Extract the (X, Y) coordinate from the center of the cell holding the provided text.  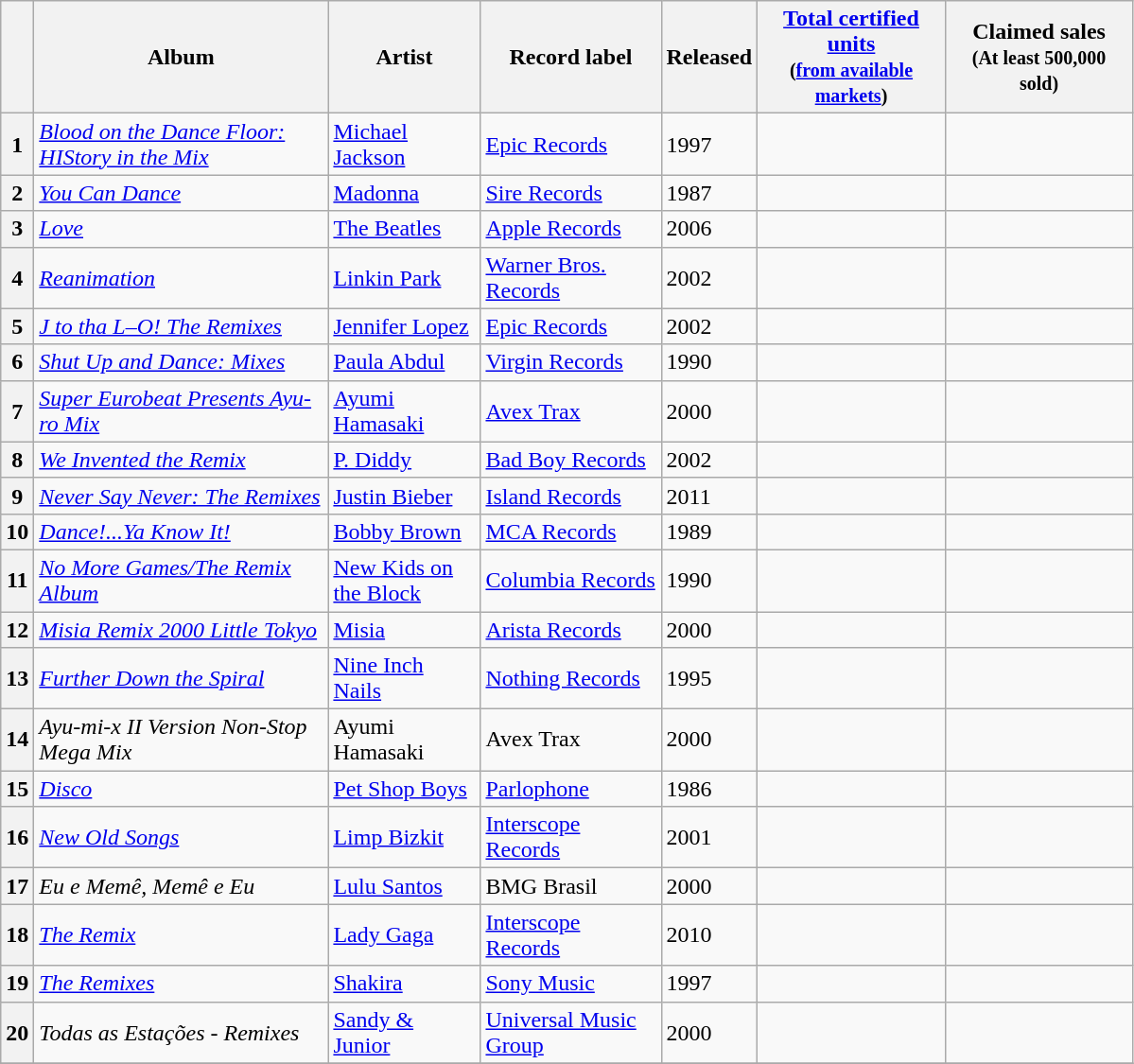
2011 (709, 496)
1989 (709, 532)
Linkin Park (405, 278)
Ayu-mi-x II Version Non-Stop Mega Mix (182, 740)
Disco (182, 789)
2001 (709, 838)
Lady Gaga (405, 934)
The Remix (182, 934)
No More Games/The Remix Album (182, 581)
1 (17, 144)
Paula Abdul (405, 362)
11 (17, 581)
16 (17, 838)
2010 (709, 934)
5 (17, 326)
The Beatles (405, 229)
Shakira (405, 984)
Reanimation (182, 278)
Nine Inch Nails (405, 679)
Shut Up and Dance: Mixes (182, 362)
Arista Records (571, 629)
New Kids on the Block (405, 581)
Super Eurobeat Presents Ayu-ro Mix (182, 410)
Record label (571, 57)
Sandy & Junior (405, 1033)
Universal Music Group (571, 1033)
Sire Records (571, 193)
14 (17, 740)
7 (17, 410)
Justin Bieber (405, 496)
Apple Records (571, 229)
2006 (709, 229)
Bobby Brown (405, 532)
Love (182, 229)
Warner Bros. Records (571, 278)
Michael Jackson (405, 144)
Misia (405, 629)
The Remixes (182, 984)
P. Diddy (405, 460)
20 (17, 1033)
Limp Bizkit (405, 838)
Lulu Santos (405, 886)
1995 (709, 679)
Blood on the Dance Floor: HIStory in the Mix (182, 144)
18 (17, 934)
13 (17, 679)
Jennifer Lopez (405, 326)
Todas as Estações - Remixes (182, 1033)
MCA Records (571, 532)
4 (17, 278)
Columbia Records (571, 581)
Claimed sales(At least 500,000 sold) (1038, 57)
Artist (405, 57)
Album (182, 57)
Virgin Records (571, 362)
8 (17, 460)
Parlophone (571, 789)
Dance!...Ya Know It! (182, 532)
Pet Shop Boys (405, 789)
Released (709, 57)
Further Down the Spiral (182, 679)
2 (17, 193)
17 (17, 886)
9 (17, 496)
Island Records (571, 496)
J to tha L–O! The Remixes (182, 326)
New Old Songs (182, 838)
Madonna (405, 193)
BMG Brasil (571, 886)
We Invented the Remix (182, 460)
Bad Boy Records (571, 460)
12 (17, 629)
15 (17, 789)
Never Say Never: The Remixes (182, 496)
Nothing Records (571, 679)
1987 (709, 193)
10 (17, 532)
You Can Dance (182, 193)
19 (17, 984)
Misia Remix 2000 Little Tokyo (182, 629)
Total certified units(from available markets) (851, 57)
1986 (709, 789)
3 (17, 229)
6 (17, 362)
Sony Music (571, 984)
Eu e Memê, Memê e Eu (182, 886)
